Find where the given text appears and provide that cell's center as (X, Y) coordinate. 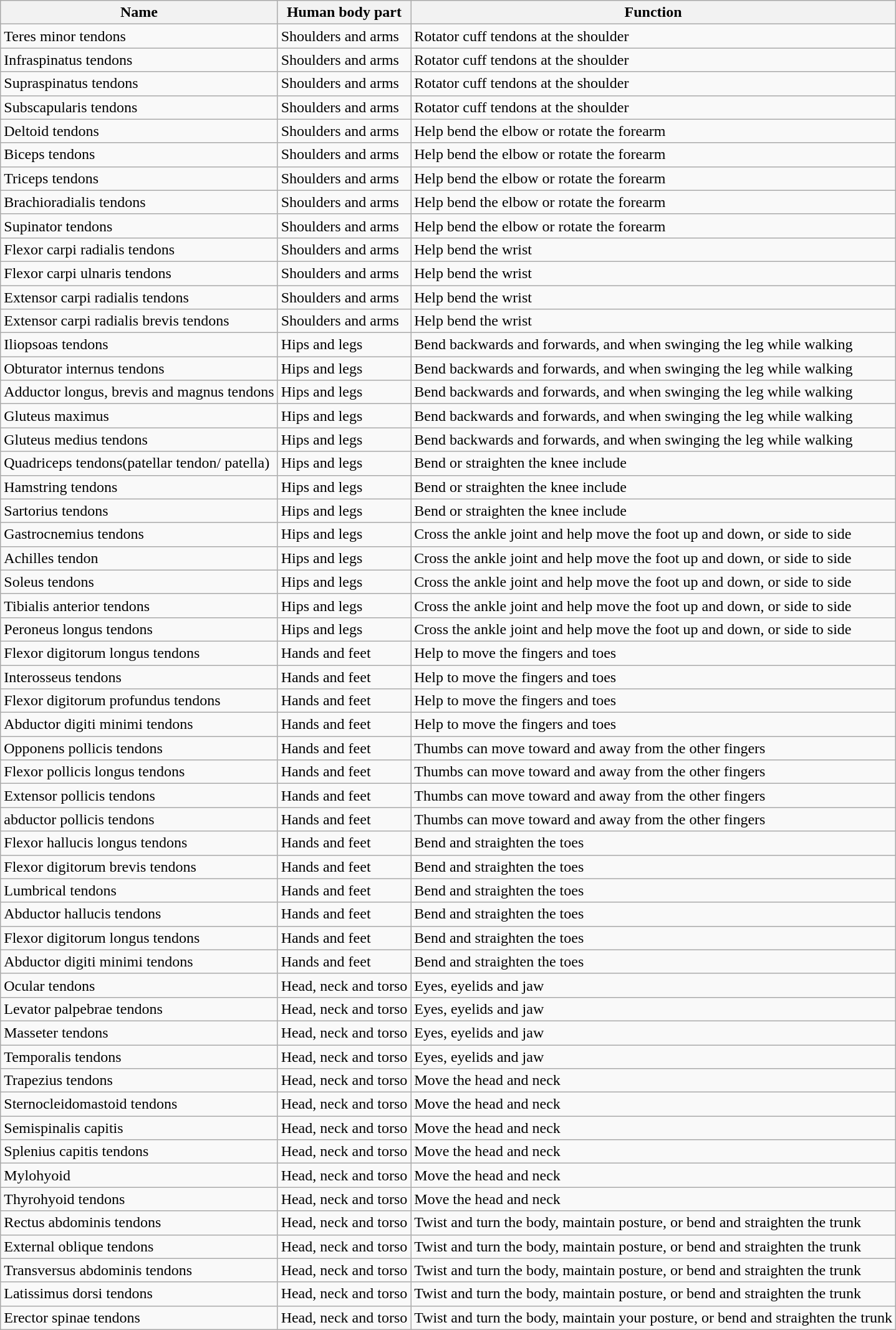
Abductor hallucis tendons (139, 914)
Flexor digitorum brevis tendons (139, 867)
Obturator internus tendons (139, 369)
Thyrohyoid tendons (139, 1199)
Extensor pollicis tendons (139, 796)
Function (653, 12)
Lumbrical tendons (139, 890)
Hamstring tendons (139, 487)
Twist and turn the body, maintain your posture, or bend and straighten the trunk (653, 1318)
Flexor carpi radialis tendons (139, 249)
Quadriceps tendons(patellar tendon/ patella) (139, 463)
Splenius capitis tendons (139, 1152)
Extensor carpi radialis brevis tendons (139, 321)
Masseter tendons (139, 1033)
Deltoid tendons (139, 131)
Infraspinatus tendons (139, 60)
Extensor carpi radialis tendons (139, 297)
Semispinalis capitis (139, 1128)
Trapezius tendons (139, 1081)
Tibialis anterior tendons (139, 605)
Transversus abdominis tendons (139, 1270)
Peroneus longus tendons (139, 629)
Iliopsoas tendons (139, 345)
Name (139, 12)
Triceps tendons (139, 178)
Flexor carpi ulnaris tendons (139, 273)
Mylohyoid (139, 1175)
Gastrocnemius tendons (139, 534)
Human body part (344, 12)
Sternocleidomastoid tendons (139, 1104)
Brachioradialis tendons (139, 202)
Opponens pollicis tendons (139, 748)
Flexor pollicis longus tendons (139, 772)
Supraspinatus tendons (139, 84)
abductor pollicis tendons (139, 819)
Flexor hallucis longus tendons (139, 843)
Erector spinae tendons (139, 1318)
External oblique tendons (139, 1246)
Biceps tendons (139, 155)
Achilles tendon (139, 558)
Gluteus medius tendons (139, 440)
Flexor digitorum profundus tendons (139, 701)
Soleus tendons (139, 582)
Sartorius tendons (139, 511)
Rectus abdominis tendons (139, 1223)
Gluteus maximus (139, 416)
Subscapularis tendons (139, 107)
Levator palpebrae tendons (139, 1009)
Adductor longus, brevis and magnus tendons (139, 392)
Latissimus dorsi tendons (139, 1294)
Ocular tendons (139, 985)
Interosseus tendons (139, 677)
Supinator tendons (139, 226)
Temporalis tendons (139, 1057)
Teres minor tendons (139, 36)
